Output the [x, y] coordinate of the center of the cell containing the given text.  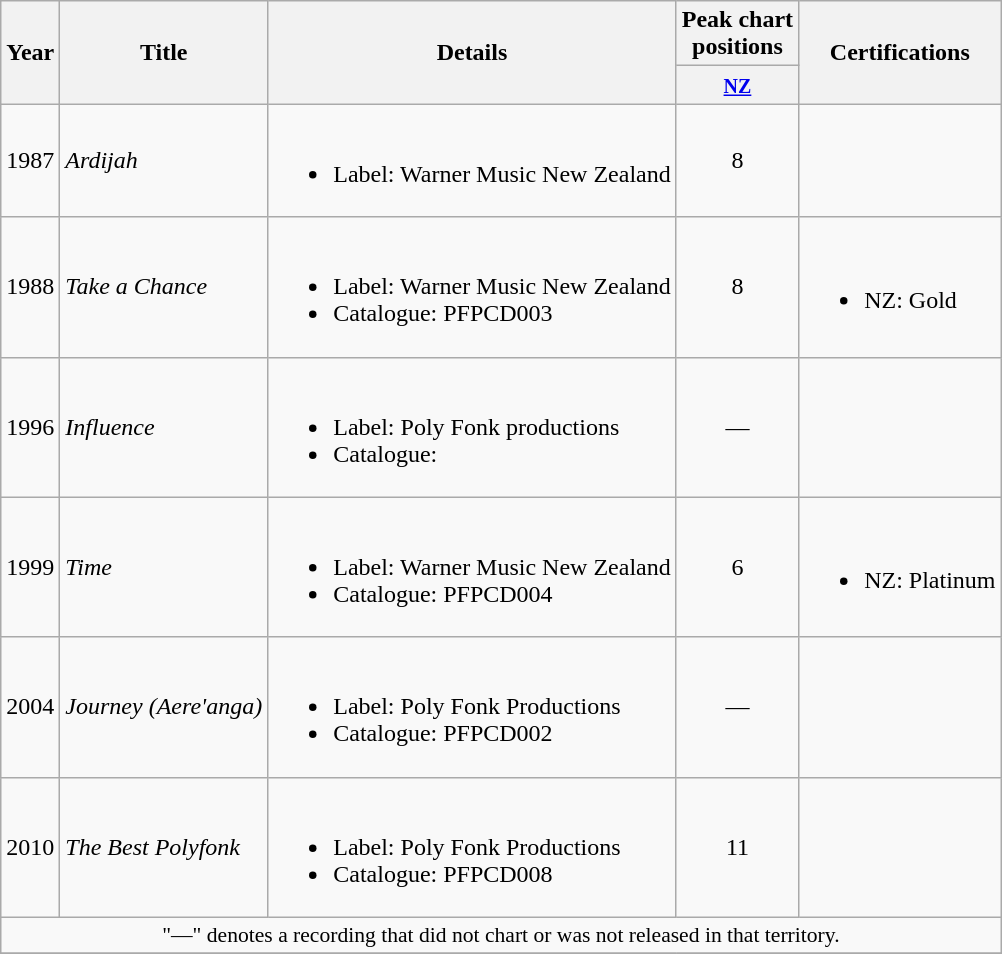
Label: Poly Fonk productionsCatalogue: [472, 427]
1996 [30, 427]
The Best Polyfonk [164, 847]
Label: Poly Fonk ProductionsCatalogue: PFPCD008 [472, 847]
Year [30, 52]
Peak chartpositions [737, 34]
Ardijah [164, 160]
1987 [30, 160]
Label: Poly Fonk ProductionsCatalogue: PFPCD002 [472, 707]
Label: Warner Music New Zealand [472, 160]
Certifications [900, 52]
1988 [30, 287]
Label: Warner Music New ZealandCatalogue: PFPCD004 [472, 567]
NZ: Platinum [900, 567]
Title [164, 52]
Journey (Aere'anga) [164, 707]
NZ [737, 85]
1999 [30, 567]
"—" denotes a recording that did not chart or was not released in that territory. [501, 935]
Label: Warner Music New ZealandCatalogue: PFPCD003 [472, 287]
NZ: Gold [900, 287]
Time [164, 567]
6 [737, 567]
2004 [30, 707]
Influence [164, 427]
2010 [30, 847]
11 [737, 847]
Take a Chance [164, 287]
Details [472, 52]
